Return the (X, Y) coordinate for the center point of the cell that contains the specified text.  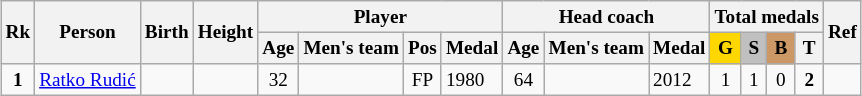
Player (380, 17)
Person (88, 32)
T (809, 48)
Ref (842, 32)
Rk (18, 32)
B (781, 48)
Ratko Rudić (88, 80)
S (754, 48)
2 (809, 80)
1980 (472, 80)
Head coach (606, 17)
64 (524, 80)
32 (278, 80)
2012 (680, 80)
Pos (422, 48)
G (726, 48)
0 (781, 80)
Birth (166, 32)
FP (422, 80)
Total medals (767, 17)
Height (226, 32)
